Identify which cell holds the provided text, then report its (X, Y) central coordinate. 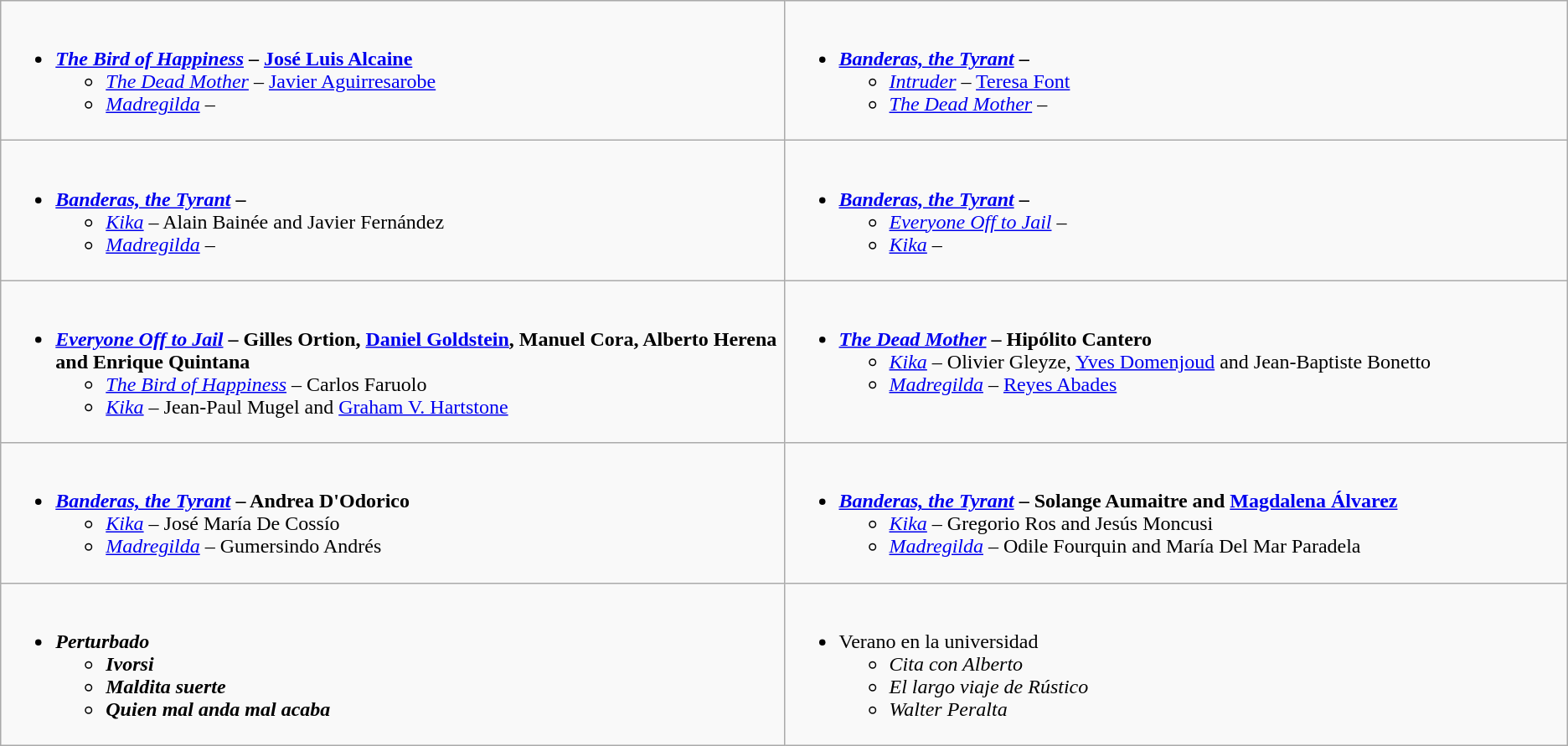
Banderas, the Tyrant – Andrea D'OdoricoKika – José María De CossíoMadregilda – Gumersindo Andrés (392, 512)
The Dead Mother – Hipólito CanteroKika – Olivier Gleyze, Yves Domenjoud and Jean-Baptiste BonettoMadregilda – Reyes Abades (1176, 362)
PerturbadoIvorsiMaldita suerteQuien mal anda mal acaba (392, 664)
Banderas, the Tyrant – Everyone Off to Jail – Kika – (1176, 211)
Banderas, the Tyrant – Kika – Alain Bainée and Javier FernándezMadregilda – (392, 211)
Verano en la universidadCita con AlbertoEl largo viaje de RústicoWalter Peralta (1176, 664)
Banderas, the Tyrant – Intruder – Teresa FontThe Dead Mother – (1176, 70)
The Bird of Happiness – José Luis AlcaineThe Dead Mother – Javier AguirresarobeMadregilda – (392, 70)
